Return the (x, y) coordinate for the center point of the cell that contains the specified text.  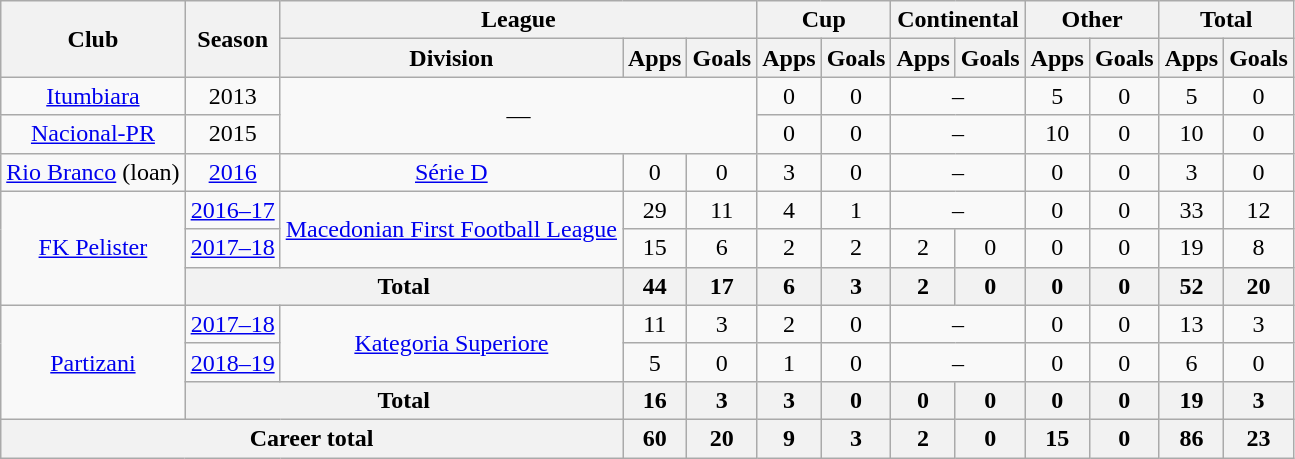
Club (93, 39)
Career total (312, 438)
44 (654, 286)
Nacional-PR (93, 134)
2013 (232, 96)
Season (232, 39)
86 (1191, 438)
12 (1259, 210)
23 (1259, 438)
Division (451, 58)
60 (654, 438)
2016 (232, 172)
Rio Branco (loan) (93, 172)
2015 (232, 134)
League (518, 20)
Partizani (93, 362)
Itumbiara (93, 96)
17 (722, 286)
29 (654, 210)
Macedonian First Football League (451, 229)
Kategoria Superiore (451, 343)
2016–17 (232, 210)
Cup (824, 20)
16 (654, 400)
9 (789, 438)
Other (1092, 20)
33 (1191, 210)
Continental (958, 20)
4 (789, 210)
FK Pelister (93, 248)
13 (1191, 324)
2018–19 (232, 362)
— (518, 115)
8 (1259, 248)
Série D (451, 172)
52 (1191, 286)
